Determine the (x, y) coordinate at the center of the cell enclosing the given text.  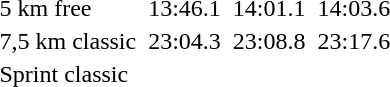
23:04.3 (185, 41)
23:08.8 (269, 41)
